Capture the cell that displays the provided text and extract its (x, y) central coordinate. 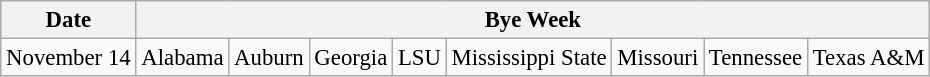
November 14 (68, 58)
Texas A&M (868, 58)
Alabama (182, 58)
Tennessee (756, 58)
LSU (420, 58)
Mississippi State (529, 58)
Date (68, 20)
Bye Week (533, 20)
Georgia (351, 58)
Missouri (658, 58)
Auburn (269, 58)
